Find where the given text appears and provide that cell's center as (x, y) coordinate. 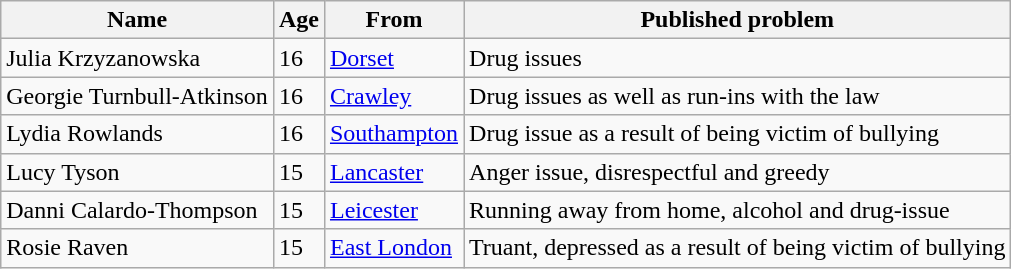
Lydia Rowlands (138, 134)
Published problem (738, 20)
Dorset (394, 58)
Rosie Raven (138, 248)
Leicester (394, 210)
Anger issue, disrespectful and greedy (738, 172)
Georgie Turnbull-Atkinson (138, 96)
Crawley (394, 96)
Southampton (394, 134)
Age (298, 20)
Drug issues as well as run-ins with the law (738, 96)
Drug issue as a result of being victim of bullying (738, 134)
Danni Calardo-Thompson (138, 210)
Lancaster (394, 172)
Name (138, 20)
Running away from home, alcohol and drug-issue (738, 210)
Truant, depressed as a result of being victim of bullying (738, 248)
Lucy Tyson (138, 172)
Julia Krzyzanowska (138, 58)
Drug issues (738, 58)
From (394, 20)
East London (394, 248)
